Output the (X, Y) coordinate of the center of the cell containing the given text.  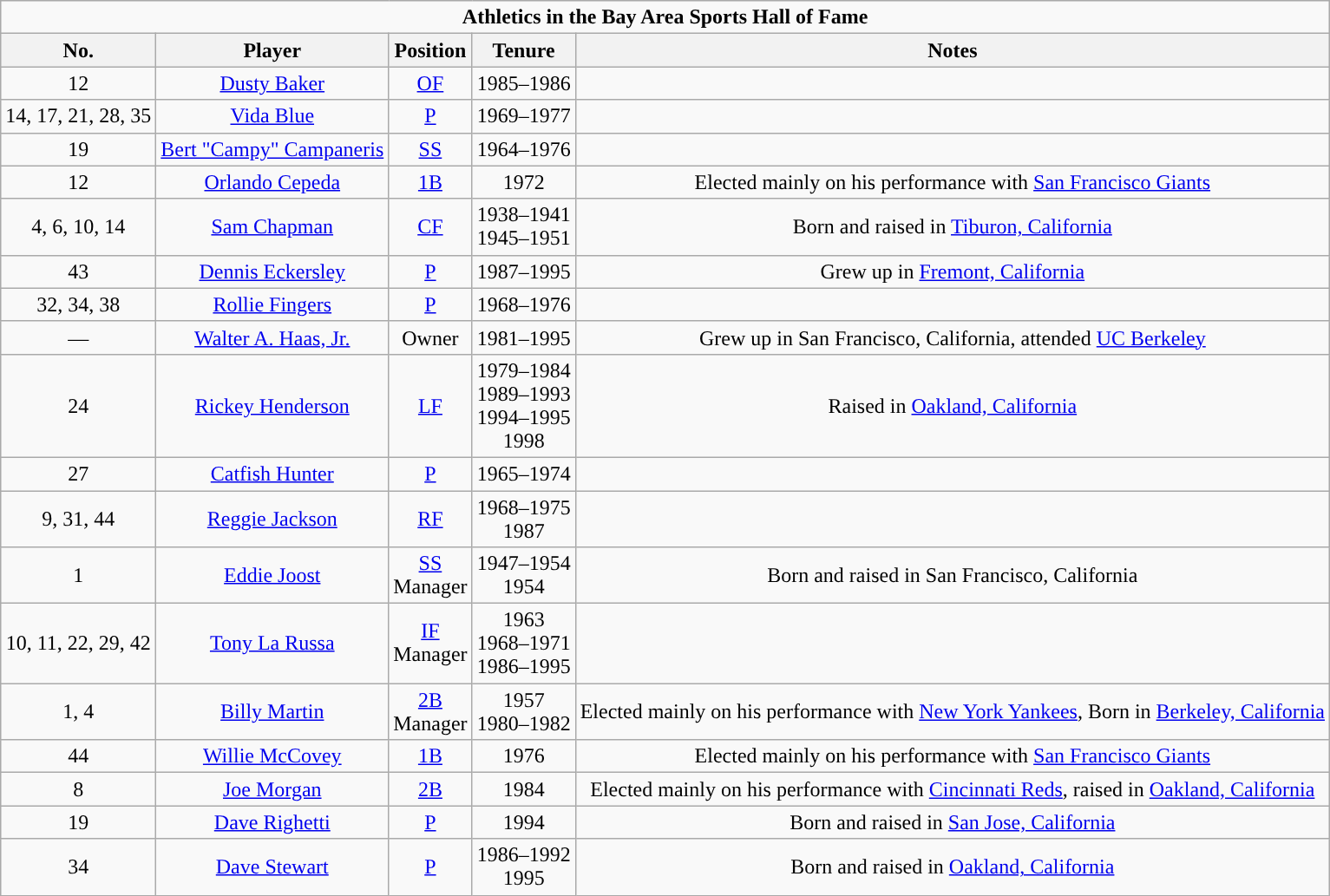
Grew up in San Francisco, California, attended UC Berkeley (953, 337)
Tenure (524, 50)
Owner (430, 337)
SSManager (430, 576)
Dusty Baker (272, 83)
Born and raised in Tiburon, California (953, 227)
1965–1974 (524, 474)
OF (430, 83)
Eddie Joost (272, 576)
Dave Stewart (272, 867)
Born and raised in San Jose, California (953, 822)
1987–1995 (524, 271)
— (78, 337)
2B (430, 789)
1964–1976 (524, 149)
Raised in Oakland, California (953, 406)
Position (430, 50)
SS (430, 149)
19631968–19711986–1995 (524, 644)
Sam Chapman (272, 227)
1969–1977 (524, 116)
9, 31, 44 (78, 519)
1979–19841989–19931994–19951998 (524, 406)
14, 17, 21, 28, 35 (78, 116)
4, 6, 10, 14 (78, 227)
10, 11, 22, 29, 42 (78, 644)
Player (272, 50)
Elected mainly on his performance with Cincinnati Reds, raised in Oakland, California (953, 789)
1984 (524, 789)
1972 (524, 182)
Willie McCovey (272, 756)
RF (430, 519)
Rollie Fingers (272, 304)
Dennis Eckersley (272, 271)
Walter A. Haas, Jr. (272, 337)
34 (78, 867)
IFManager (430, 644)
32, 34, 38 (78, 304)
Elected mainly on his performance with New York Yankees, Born in Berkeley, California (953, 711)
Born and raised in San Francisco, California (953, 576)
Catfish Hunter (272, 474)
2BManager (430, 711)
No. (78, 50)
1938–19411945–1951 (524, 227)
19571980–1982 (524, 711)
1968–1976 (524, 304)
Notes (953, 50)
1976 (524, 756)
Vida Blue (272, 116)
43 (78, 271)
44 (78, 756)
Born and raised in Oakland, California (953, 867)
Joe Morgan (272, 789)
1, 4 (78, 711)
Grew up in Fremont, California (953, 271)
24 (78, 406)
1981–1995 (524, 337)
27 (78, 474)
1985–1986 (524, 83)
1994 (524, 822)
LF (430, 406)
CF (430, 227)
Rickey Henderson (272, 406)
Dave Righetti (272, 822)
Orlando Cepeda (272, 182)
1 (78, 576)
Billy Martin (272, 711)
Bert "Campy" Campaneris (272, 149)
Tony La Russa (272, 644)
1947–19541954 (524, 576)
1986–19921995 (524, 867)
1968–19751987 (524, 519)
Athletics in the Bay Area Sports Hall of Fame (665, 17)
8 (78, 789)
Reggie Jackson (272, 519)
